Determine the [x, y] coordinate at the center of the cell enclosing the given text.  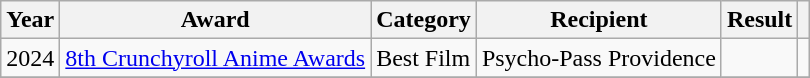
2024 [30, 58]
Year [30, 20]
Result [759, 20]
Award [216, 20]
Best Film [424, 58]
Psycho-Pass Providence [598, 58]
Recipient [598, 20]
8th Crunchyroll Anime Awards [216, 58]
Category [424, 20]
